Detect which cell encompasses the target text, then output its [x, y] center coordinate. 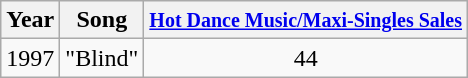
Year [30, 20]
Hot Dance Music/Maxi-Singles Sales [306, 20]
Song [102, 20]
1997 [30, 58]
44 [306, 58]
"Blind" [102, 58]
